Find where the given text appears and provide that cell's center as [x, y] coordinate. 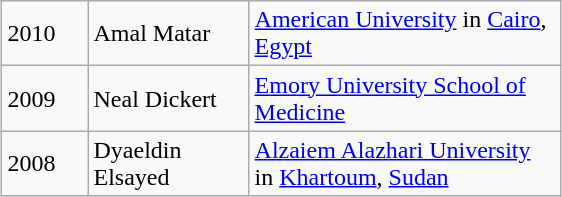
American University in Cairo, Egypt [404, 34]
2008 [45, 164]
Neal Dickert [168, 98]
Amal Matar [168, 34]
2009 [45, 98]
2010 [45, 34]
Dyaeldin Elsayed [168, 164]
Emory University School of Medicine [404, 98]
Alzaiem Alazhari University in Khartoum, Sudan [404, 164]
